Identify which cell holds the provided text, then report its (x, y) central coordinate. 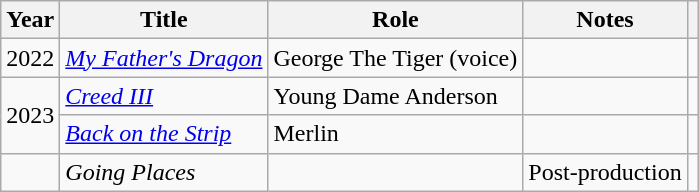
Young Dame Anderson (396, 96)
Title (164, 20)
Role (396, 20)
Notes (605, 20)
Going Places (164, 172)
2023 (30, 115)
Back on the Strip (164, 134)
Year (30, 20)
Merlin (396, 134)
Post-production (605, 172)
My Father's Dragon (164, 58)
2022 (30, 58)
Creed III (164, 96)
George The Tiger (voice) (396, 58)
